Capture the cell that displays the provided text and extract its [x, y] central coordinate. 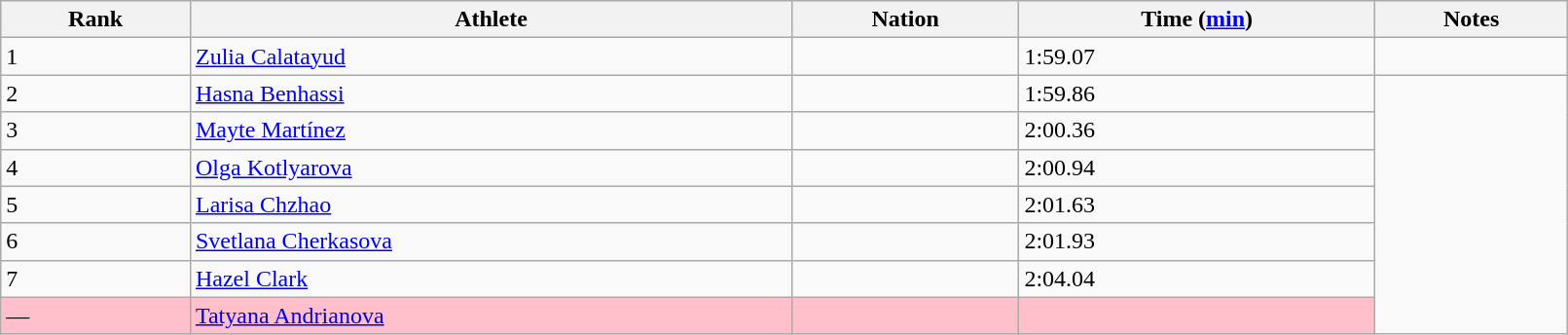
3 [95, 130]
Tatyana Andrianova [491, 316]
Svetlana Cherkasova [491, 242]
Mayte Martínez [491, 130]
— [95, 316]
5 [95, 205]
2:01.93 [1197, 242]
2:00.36 [1197, 130]
6 [95, 242]
4 [95, 167]
Hazel Clark [491, 279]
1:59.07 [1197, 56]
Larisa Chzhao [491, 205]
1:59.86 [1197, 93]
Notes [1471, 19]
2:00.94 [1197, 167]
1 [95, 56]
2:01.63 [1197, 205]
Olga Kotlyarova [491, 167]
2 [95, 93]
Time (min) [1197, 19]
Hasna Benhassi [491, 93]
Zulia Calatayud [491, 56]
2:04.04 [1197, 279]
Athlete [491, 19]
7 [95, 279]
Nation [905, 19]
Rank [95, 19]
